Find where the given text appears and provide that cell's center as [x, y] coordinate. 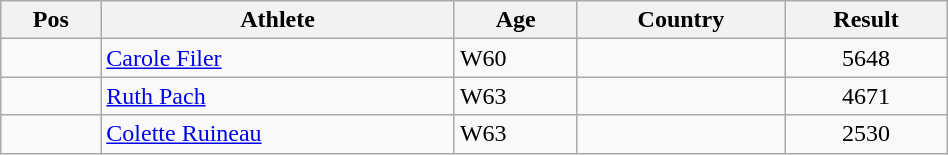
Athlete [278, 20]
Result [866, 20]
W60 [516, 58]
2530 [866, 134]
Country [681, 20]
5648 [866, 58]
Age [516, 20]
4671 [866, 96]
Pos [51, 20]
Colette Ruineau [278, 134]
Carole Filer [278, 58]
Ruth Pach [278, 96]
